Determine the [x, y] coordinate at the center of the cell enclosing the given text.  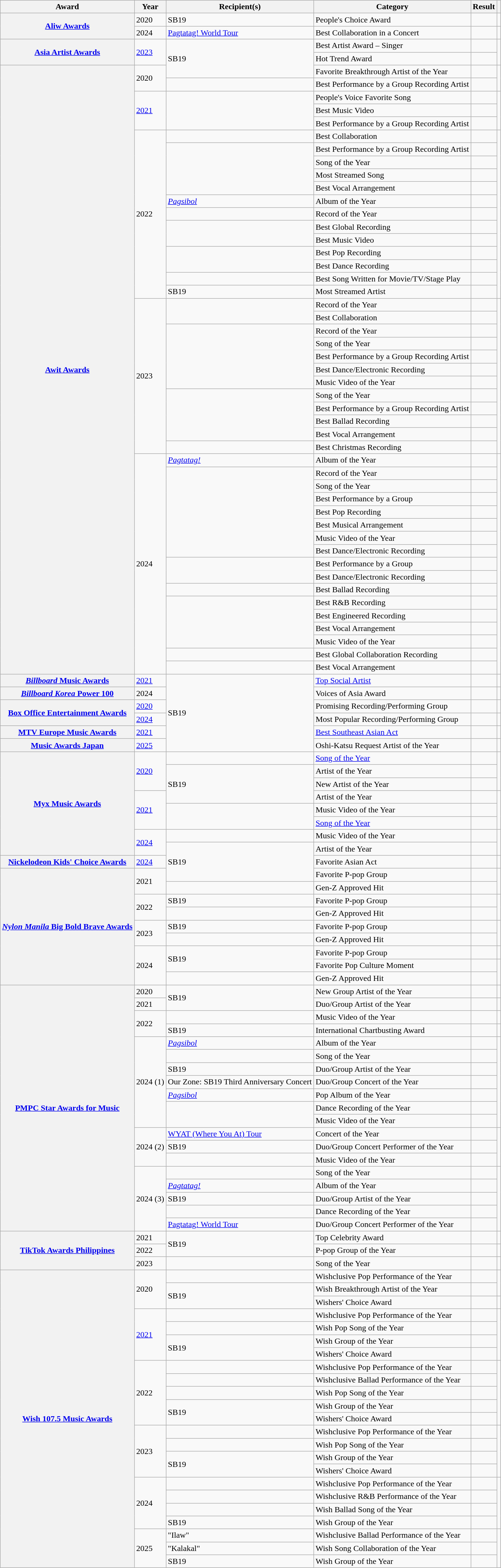
Asia Artist Awards [67, 52]
Award [67, 7]
Wishclusive R&B Performance of the Year [392, 1497]
New Group Artist of the Year [392, 991]
Best Engineered Recording [392, 616]
TikTok Awards Philippines [67, 1250]
Favorite Breakthrough Artist of the Year [392, 71]
2024 (3) [150, 1198]
Myx Music Awards [67, 803]
Wish Breakthrough Artist of the Year [392, 1289]
Top Celebrity Award [392, 1238]
Best Artist Award – Singer [392, 46]
Best Global Collaboration Recording [392, 654]
People's Voice Favorite Song [392, 97]
Most Popular Recording/Performing Group [392, 719]
Top Social Artist [392, 680]
Music Awards Japan [67, 745]
Best Collaboration in a Concert [392, 33]
Wish Song Collaboration of the Year [392, 1548]
WYAT (Where You At) Tour [240, 1134]
Favorite Pop Culture Moment [392, 965]
Duo/Group Concert of the Year [392, 1082]
Year [150, 7]
Nylon Manila Big Bold Brave Awards [67, 926]
Best R&B Recording [392, 603]
Concert of the Year [392, 1134]
Recipient(s) [240, 7]
Best Dance Recording [392, 266]
Best Musical Arrangement [392, 525]
"Ilaw" [240, 1535]
Promising Recording/Performing Group [392, 706]
Box Office Entertainment Awards [67, 713]
Pop Album of the Year [392, 1095]
Hot Trend Award [392, 59]
Best Southeast Asian Act [392, 732]
Nickelodeon Kids' Choice Awards [67, 862]
People's Choice Award [392, 20]
Best Global Recording [392, 227]
International Chartbusting Award [392, 1030]
New Artist of the Year [392, 784]
Best Christmas Recording [392, 447]
PMPC Star Awards for Music [67, 1108]
Oshi-Katsu Request Artist of the Year [392, 745]
Billboard Music Awards [67, 680]
2024 (2) [150, 1147]
Category [392, 7]
Wish 107.5 Music Awards [67, 1419]
P-pop Group of the Year [392, 1250]
Wish Ballad Song of the Year [392, 1509]
Favorite Asian Act [392, 862]
Aliw Awards [67, 26]
2024 (1) [150, 1082]
Billboard Korea Power 100 [67, 693]
"Kalakal" [240, 1548]
MTV Europe Music Awards [67, 732]
Best Song Written for Movie/TV/Stage Play [392, 279]
Voices of Asia Award [392, 693]
Result [484, 7]
Awit Awards [67, 370]
Most Streamed Song [392, 175]
Our Zone: SB19 Third Anniversary Concert [240, 1082]
Most Streamed Artist [392, 292]
